Scan for the cell matching the given text and deliver its (X, Y) coordinate at center. 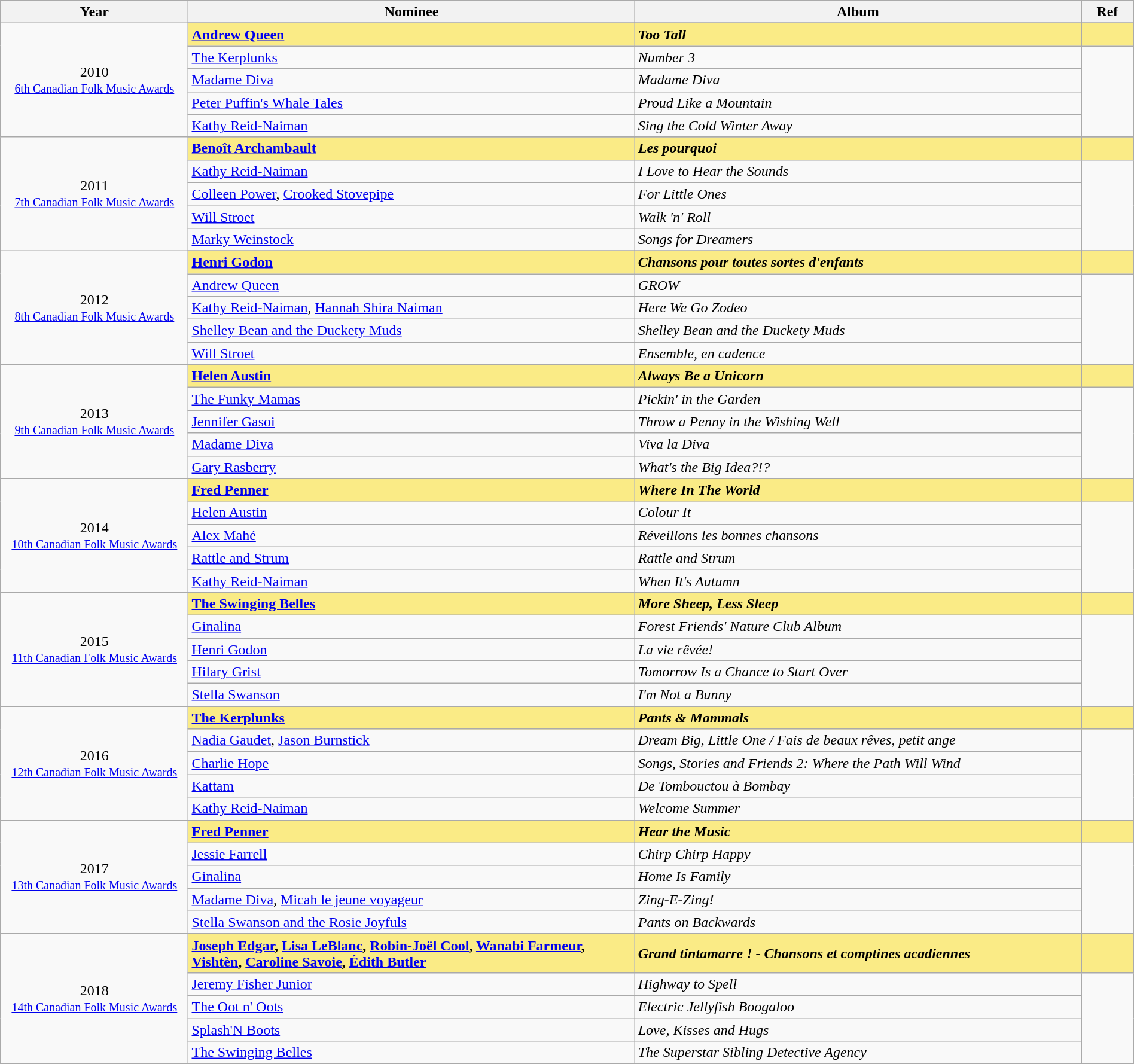
Benoît Archambault (411, 148)
Walk 'n' Roll (858, 217)
Kathy Reid-Naiman, Hannah Shira Naiman (411, 308)
What's the Big Idea?!? (858, 467)
Songs for Dreamers (858, 239)
Hear the Music (858, 831)
2011 7th Canadian Folk Music Awards (94, 194)
2014 10th Canadian Folk Music Awards (94, 535)
2010 6th Canadian Folk Music Awards (94, 80)
2012 8th Canadian Folk Music Awards (94, 307)
I'm Not a Bunny (858, 695)
Here We Go Zodeo (858, 308)
Colleen Power, Crooked Stovepipe (411, 194)
Jessie Farrell (411, 854)
Too Tall (858, 35)
Throw a Penny in the Wishing Well (858, 422)
Tomorrow Is a Chance to Start Over (858, 672)
Sing the Cold Winter Away (858, 126)
Forest Friends' Nature Club Album (858, 626)
Year (94, 12)
2013 9th Canadian Folk Music Awards (94, 422)
Joseph Edgar, Lisa LeBlanc, Robin-Joël Cool, Wanabi Farmeur, Vishtèn, Caroline Savoie, Édith Butler (411, 953)
2015 11th Canadian Folk Music Awards (94, 649)
Jennifer Gasoi (411, 422)
Pickin' in the Garden (858, 399)
The Funky Mamas (411, 399)
The Superstar Sibling Detective Agency (858, 1053)
Splash'N Boots (411, 1029)
GROW (858, 285)
Pants on Backwards (858, 922)
Charlie Hope (411, 763)
I Love to Hear the Sounds (858, 171)
Stella Swanson (411, 695)
Stella Swanson and the Rosie Joyfuls (411, 922)
Colour It (858, 513)
Pants & Mammals (858, 718)
Home Is Family (858, 877)
La vie rêvée! (858, 649)
Where In The World (858, 490)
Ensemble, en cadence (858, 353)
Nadia Gaudet, Jason Burnstick (411, 740)
Réveillons les bonnes chansons (858, 535)
2018 14th Canadian Folk Music Awards (94, 999)
Peter Puffin's Whale Tales (411, 103)
2016 12th Canadian Folk Music Awards (94, 763)
Number 3 (858, 57)
Madame Diva, Micah le jeune voyageur (411, 900)
Les pourquoi (858, 148)
More Sheep, Less Sleep (858, 603)
The Oot n' Oots (411, 1007)
Hilary Grist (411, 672)
Viva la Diva (858, 444)
Highway to Spell (858, 984)
De Tombouctou à Bombay (858, 786)
Album (858, 12)
Jeremy Fisher Junior (411, 984)
Alex Mahé (411, 535)
Love, Kisses and Hugs (858, 1029)
Nominee (411, 12)
Always Be a Unicorn (858, 376)
Chansons pour toutes sortes d'enfants (858, 262)
Electric Jellyfish Boogaloo (858, 1007)
For Little Ones (858, 194)
Kattam (411, 786)
Zing-E-Zing! (858, 900)
Chirp Chirp Happy (858, 854)
Proud Like a Mountain (858, 103)
2017 13th Canadian Folk Music Awards (94, 877)
Marky Weinstock (411, 239)
Welcome Summer (858, 809)
Grand tintamarre ! - Chansons et comptines acadiennes (858, 953)
When It's Autumn (858, 581)
Dream Big, Little One / Fais de beaux rêves, petit ange (858, 740)
Ref (1108, 12)
Songs, Stories and Friends 2: Where the Path Will Wind (858, 763)
Gary Rasberry (411, 467)
